Scan for the cell matching the given text and deliver its [x, y] coordinate at center. 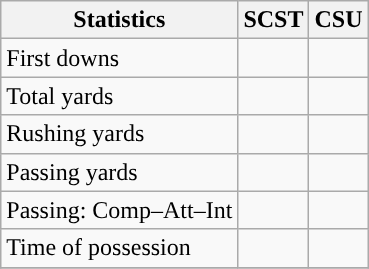
SCST [274, 20]
Total yards [120, 96]
Rushing yards [120, 134]
Passing yards [120, 172]
Statistics [120, 20]
Passing: Comp–Att–Int [120, 210]
CSU [338, 20]
Time of possession [120, 248]
First downs [120, 58]
